Determine the (x, y) coordinate at the center of the cell enclosing the given text.  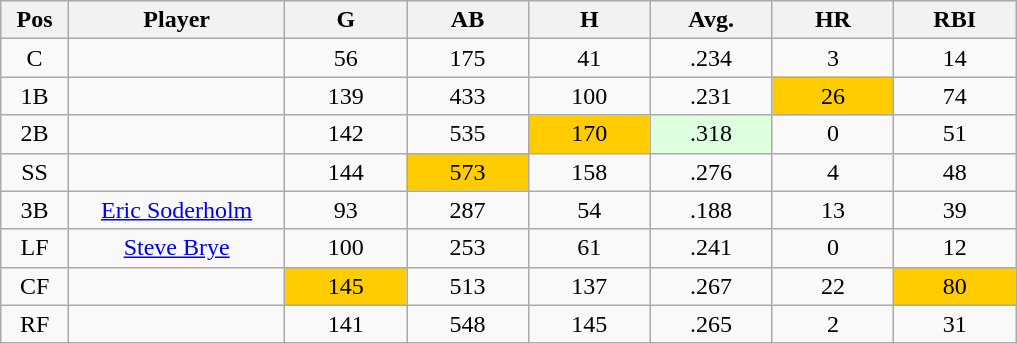
1B (35, 96)
137 (589, 286)
3B (35, 210)
12 (955, 248)
13 (833, 210)
Player (176, 20)
144 (346, 172)
535 (468, 134)
Avg. (711, 20)
.231 (711, 96)
.241 (711, 248)
54 (589, 210)
39 (955, 210)
141 (346, 324)
SS (35, 172)
C (35, 58)
142 (346, 134)
61 (589, 248)
80 (955, 286)
139 (346, 96)
14 (955, 58)
CF (35, 286)
.188 (711, 210)
2B (35, 134)
RBI (955, 20)
AB (468, 20)
RF (35, 324)
HR (833, 20)
433 (468, 96)
74 (955, 96)
Steve Brye (176, 248)
LF (35, 248)
26 (833, 96)
G (346, 20)
548 (468, 324)
Pos (35, 20)
.267 (711, 286)
287 (468, 210)
253 (468, 248)
H (589, 20)
22 (833, 286)
158 (589, 172)
.265 (711, 324)
31 (955, 324)
170 (589, 134)
48 (955, 172)
.318 (711, 134)
Eric Soderholm (176, 210)
3 (833, 58)
51 (955, 134)
4 (833, 172)
93 (346, 210)
573 (468, 172)
.276 (711, 172)
56 (346, 58)
513 (468, 286)
2 (833, 324)
41 (589, 58)
175 (468, 58)
.234 (711, 58)
